For the text-containing cell, return its midpoint in (X, Y) coordinate format. 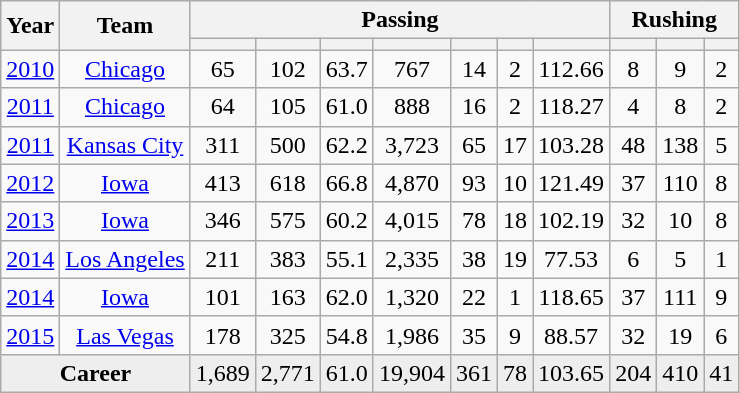
2015 (30, 335)
118.27 (572, 107)
346 (222, 221)
311 (222, 145)
55.1 (346, 259)
383 (288, 259)
211 (222, 259)
Team (125, 26)
1,689 (222, 373)
93 (474, 183)
66.8 (346, 183)
63.7 (346, 69)
Passing (400, 20)
105 (288, 107)
54.8 (346, 335)
103.65 (572, 373)
Los Angeles (125, 259)
112.66 (572, 69)
101 (222, 297)
500 (288, 145)
888 (412, 107)
204 (634, 373)
64 (222, 107)
767 (412, 69)
35 (474, 335)
Career (96, 373)
41 (722, 373)
178 (222, 335)
103.28 (572, 145)
325 (288, 335)
163 (288, 297)
62.0 (346, 297)
2012 (30, 183)
2010 (30, 69)
Rushing (674, 20)
110 (680, 183)
38 (474, 259)
1,320 (412, 297)
102.19 (572, 221)
Year (30, 26)
17 (516, 145)
14 (474, 69)
4,870 (412, 183)
16 (474, 107)
4,015 (412, 221)
22 (474, 297)
410 (680, 373)
361 (474, 373)
2013 (30, 221)
Las Vegas (125, 335)
60.2 (346, 221)
88.57 (572, 335)
18 (516, 221)
4 (634, 107)
19,904 (412, 373)
121.49 (572, 183)
413 (222, 183)
48 (634, 145)
575 (288, 221)
2,771 (288, 373)
1,986 (412, 335)
2,335 (412, 259)
118.65 (572, 297)
111 (680, 297)
618 (288, 183)
62.2 (346, 145)
102 (288, 69)
77.53 (572, 259)
138 (680, 145)
3,723 (412, 145)
Kansas City (125, 145)
